Capture the cell that displays the provided text and extract its (x, y) central coordinate. 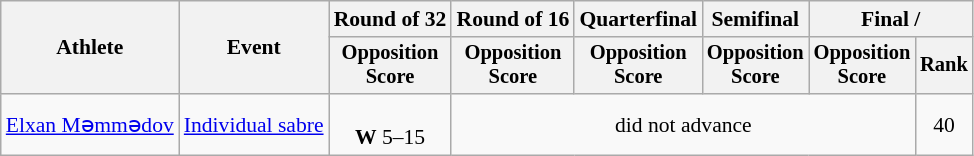
Individual sabre (254, 124)
Semifinal (756, 19)
Athlete (90, 48)
Rank (944, 66)
W 5–15 (390, 124)
Event (254, 48)
Quarterfinal (638, 19)
Round of 32 (390, 19)
Round of 16 (512, 19)
Elxan Məmmədov (90, 124)
40 (944, 124)
Final / (891, 19)
did not advance (683, 124)
